Scan for the cell matching the given text and deliver its (X, Y) coordinate at center. 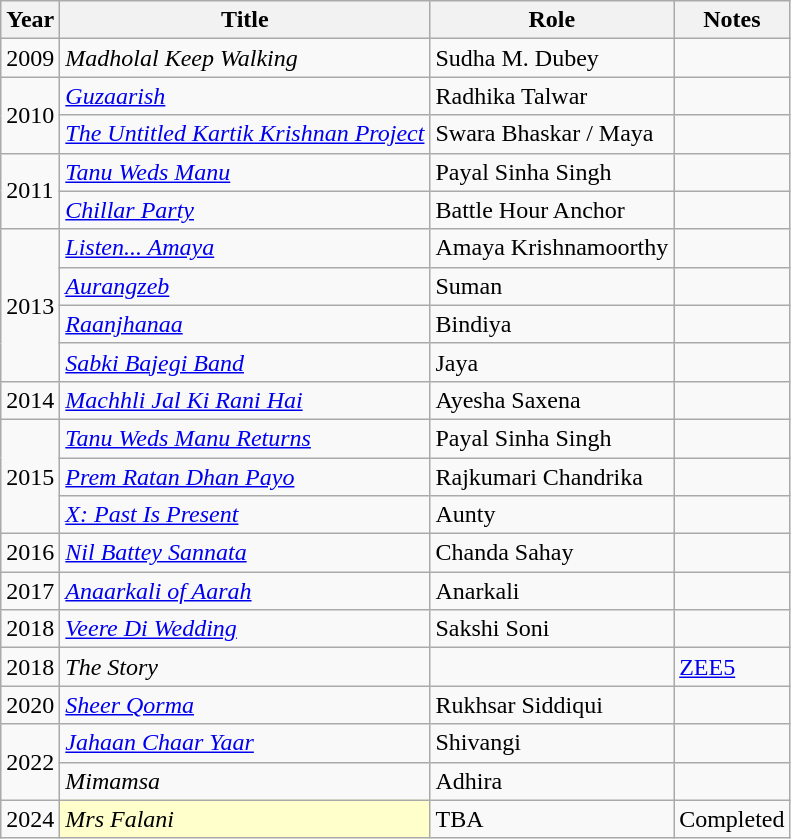
2010 (30, 115)
Adhira (552, 781)
Prem Ratan Dhan Payo (245, 477)
2020 (30, 705)
2013 (30, 305)
The Untitled Kartik Krishnan Project (245, 134)
X: Past Is Present (245, 515)
Mimamsa (245, 781)
Raanjhanaa (245, 324)
Tanu Weds Manu (245, 172)
2009 (30, 58)
Amaya Krishnamoorthy (552, 248)
Madholal Keep Walking (245, 58)
Swara Bhaskar / Maya (552, 134)
2017 (30, 591)
Battle Hour Anchor (552, 210)
Chanda Sahay (552, 553)
Completed (732, 819)
Anarkali (552, 591)
Sabki Bajegi Band (245, 362)
ZEE5 (732, 667)
Rukhsar Siddiqui (552, 705)
2022 (30, 762)
Title (245, 20)
Listen... Amaya (245, 248)
Sudha M. Dubey (552, 58)
Nil Battey Sannata (245, 553)
Aurangzeb (245, 286)
Bindiya (552, 324)
Sakshi Soni (552, 629)
The Story (245, 667)
Notes (732, 20)
Year (30, 20)
Ayesha Saxena (552, 400)
2011 (30, 191)
TBA (552, 819)
Radhika Talwar (552, 96)
Shivangi (552, 743)
2014 (30, 400)
Anaarkali of Aarah (245, 591)
Jaya (552, 362)
Suman (552, 286)
2024 (30, 819)
Machhli Jal Ki Rani Hai (245, 400)
Role (552, 20)
Chillar Party (245, 210)
2016 (30, 553)
Jahaan Chaar Yaar (245, 743)
Veere Di Wedding (245, 629)
Sheer Qorma (245, 705)
Tanu Weds Manu Returns (245, 438)
Aunty (552, 515)
Mrs Falani (245, 819)
2015 (30, 476)
Rajkumari Chandrika (552, 477)
Guzaarish (245, 96)
